Return the (X, Y) coordinate for the center point of the cell that contains the specified text.  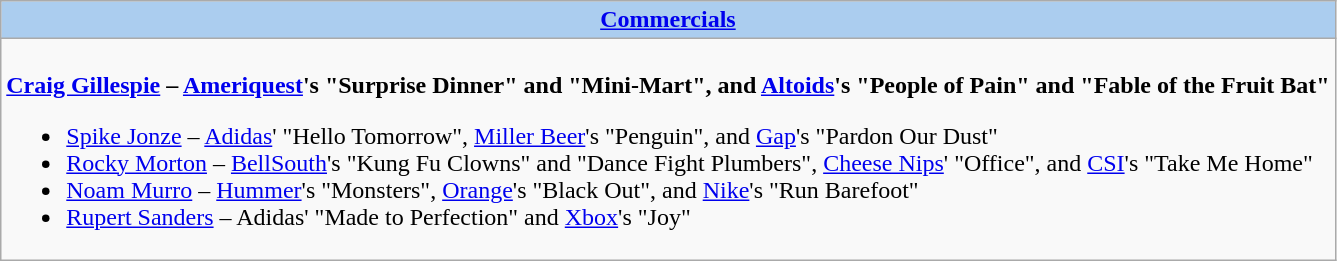
Commercials (668, 20)
